Scan for the cell matching the given text and deliver its [x, y] coordinate at center. 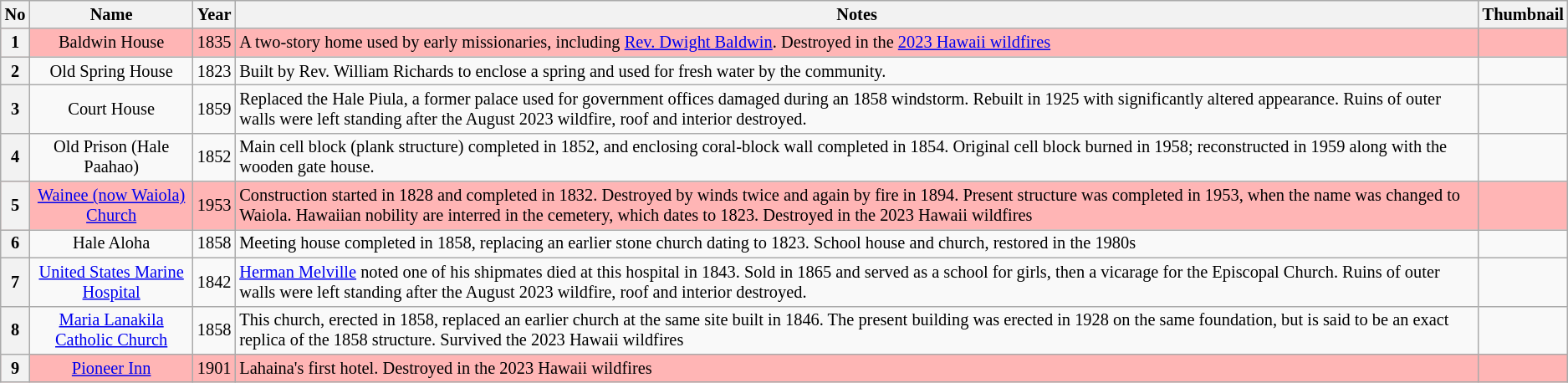
A two-story home used by early missionaries, including Rev. Dwight Baldwin. Destroyed in the 2023 Hawaii wildfires [856, 43]
6 [15, 243]
Baldwin House [111, 43]
1901 [214, 368]
Wainee (now Waiola) Church [111, 206]
Lahaina's first hotel. Destroyed in the 2023 Hawaii wildfires [856, 368]
Old Prison (Hale Paahao) [111, 157]
1823 [214, 71]
1842 [214, 282]
No [15, 14]
1852 [214, 157]
United States Marine Hospital [111, 282]
Court House [111, 109]
9 [15, 368]
Meeting house completed in 1858, replacing an earlier stone church dating to 1823. School house and church, restored in the 1980s [856, 243]
Name [111, 14]
Pioneer Inn [111, 368]
Thumbnail [1524, 14]
1835 [214, 43]
7 [15, 282]
1 [15, 43]
5 [15, 206]
3 [15, 109]
4 [15, 157]
Year [214, 14]
Built by Rev. William Richards to enclose a spring and used for fresh water by the community. [856, 71]
Maria Lanakila Catholic Church [111, 330]
Hale Aloha [111, 243]
Notes [856, 14]
1953 [214, 206]
1859 [214, 109]
Old Spring House [111, 71]
8 [15, 330]
2 [15, 71]
